Return [x, y] of the center of cell containing provided text 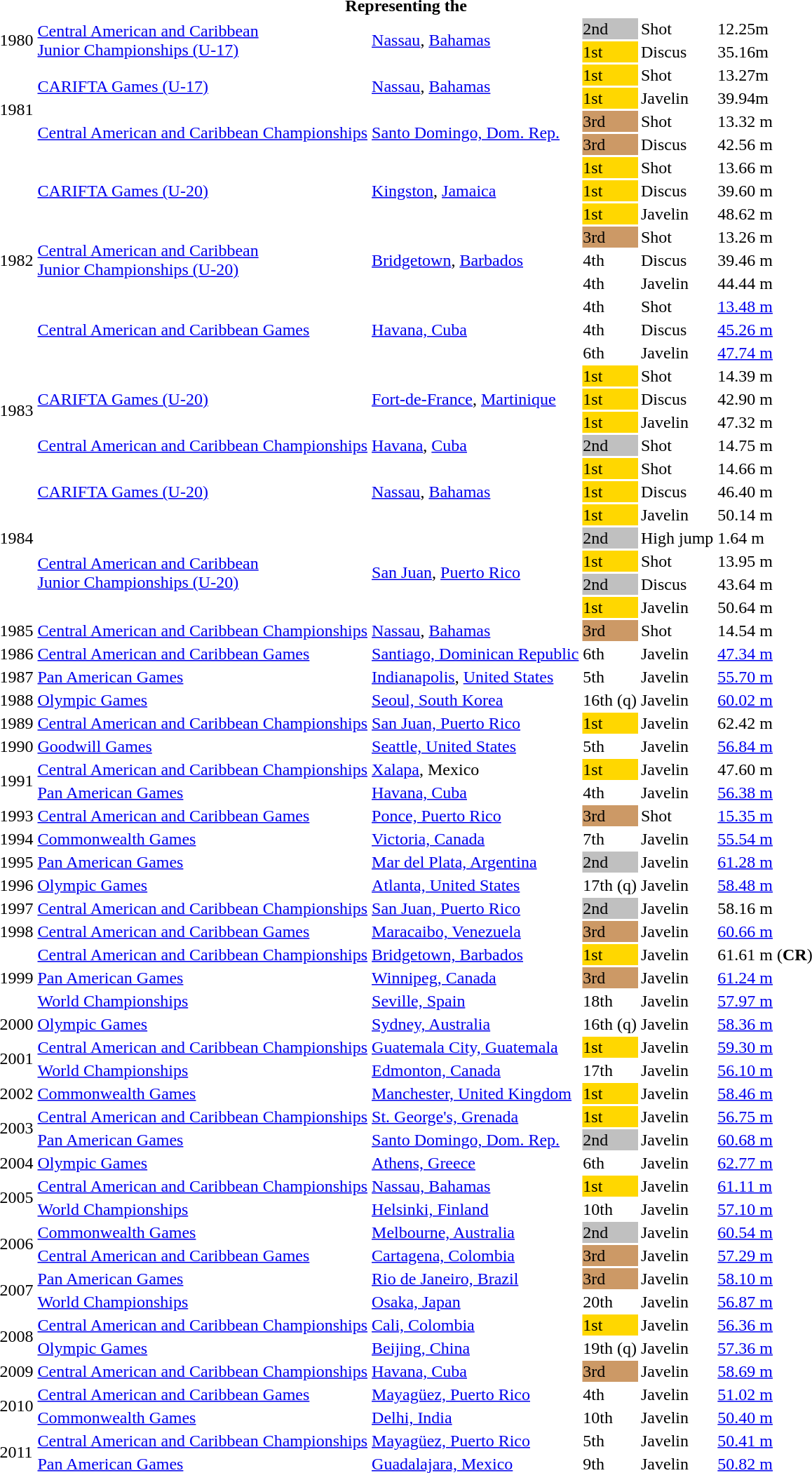
Maracaibo, Venezuela [475, 931]
Guatemala City, Guatemala [475, 1047]
Kingston, Jamaica [475, 191]
Osaka, Japan [475, 1302]
19th (q) [610, 1348]
17th (q) [610, 885]
Sydney, Australia [475, 1024]
Xalapa, Mexico [475, 769]
Fort-de-France, Martinique [475, 399]
Ponce, Puerto Rico [475, 816]
CARIFTA Games (U-17) [203, 87]
St. George's, Grenada [475, 1117]
Delhi, India [475, 1418]
20th [610, 1302]
Cartagena, Colombia [475, 1256]
Seoul, South Korea [475, 700]
Seattle, United States [475, 746]
17th [610, 1070]
Helsinki, Finland [475, 1209]
Central American and CaribbeanJunior Championships (U-17) [203, 41]
18th [610, 1001]
Rio de Janeiro, Brazil [475, 1279]
Edmonton, Canada [475, 1070]
Manchester, United Kingdom [475, 1094]
High jump [677, 538]
7th [610, 839]
Cali, Colombia [475, 1325]
Indianapolis, United States [475, 677]
Victoria, Canada [475, 839]
Santiago, Dominican Republic [475, 654]
Winnipeg, Canada [475, 978]
Beijing, China [475, 1348]
Athens, Greece [475, 1163]
Seville, Spain [475, 1001]
Atlanta, United States [475, 885]
Melbourne, Australia [475, 1232]
Goodwill Games [203, 746]
Mar del Plata, Argentina [475, 862]
